Capture the cell that displays the provided text and extract its [x, y] central coordinate. 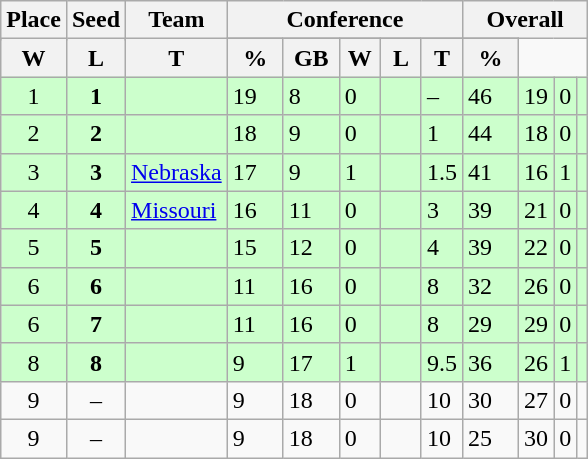
Conference [344, 20]
15 [255, 248]
Overall [526, 20]
Missouri [177, 210]
21 [536, 210]
1.5 [442, 172]
7 [96, 324]
Place [34, 20]
Team [177, 20]
41 [491, 172]
22 [536, 248]
Nebraska [177, 172]
9.5 [442, 362]
44 [491, 134]
27 [536, 400]
46 [491, 96]
12 [311, 248]
32 [491, 286]
Seed [96, 20]
GB [311, 58]
36 [491, 362]
25 [491, 438]
